From the cell containing the given text, extract its center point as [X, Y] coordinate. 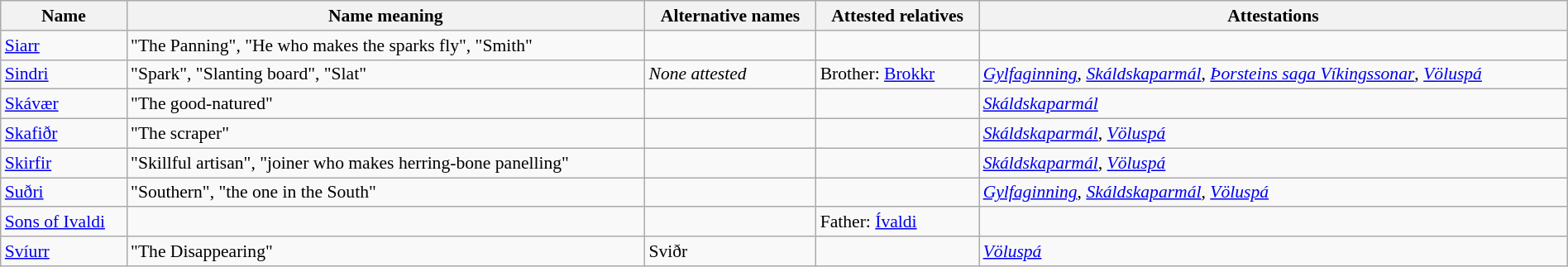
Skafiðr [64, 134]
Siarr [64, 45]
Skirfir [64, 163]
Völuspá [1274, 251]
Svíurr [64, 251]
Gylfaginning, Skáldskaparmál, Þorsteins saga Víkingssonar, Völuspá [1274, 74]
"The good-natured" [385, 104]
"The scraper" [385, 134]
Name meaning [385, 16]
Skáldskaparmál [1274, 104]
"The Panning", "He who makes the sparks fly", "Smith" [385, 45]
"Skillful artisan", "joiner who makes herring-bone panelling" [385, 163]
None attested [729, 74]
Sindri [64, 74]
Attestations [1274, 16]
Gylfaginning, Skáldskaparmál, Völuspá [1274, 193]
Sviðr [729, 251]
Attested relatives [898, 16]
"Southern", "the one in the South" [385, 193]
"The Disappearing" [385, 251]
Father: Ívaldi [898, 222]
Alternative names [729, 16]
"Spark", "Slanting board", "Slat" [385, 74]
Name [64, 16]
Sons of Ivaldi [64, 222]
Brother: Brokkr [898, 74]
Skávær [64, 104]
Suðri [64, 193]
